For the text-containing cell, return its midpoint in [x, y] coordinate format. 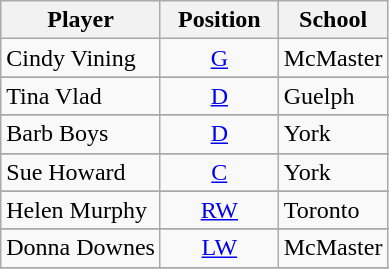
C [219, 172]
Cindy Vining [81, 58]
Position [219, 20]
Sue Howard [81, 172]
Toronto [333, 210]
Player [81, 20]
School [333, 20]
RW [219, 210]
G [219, 58]
Guelph [333, 96]
LW [219, 248]
Donna Downes [81, 248]
Tina Vlad [81, 96]
Barb Boys [81, 134]
Helen Murphy [81, 210]
